Determine the [X, Y] coordinate at the center of the cell enclosing the given text.  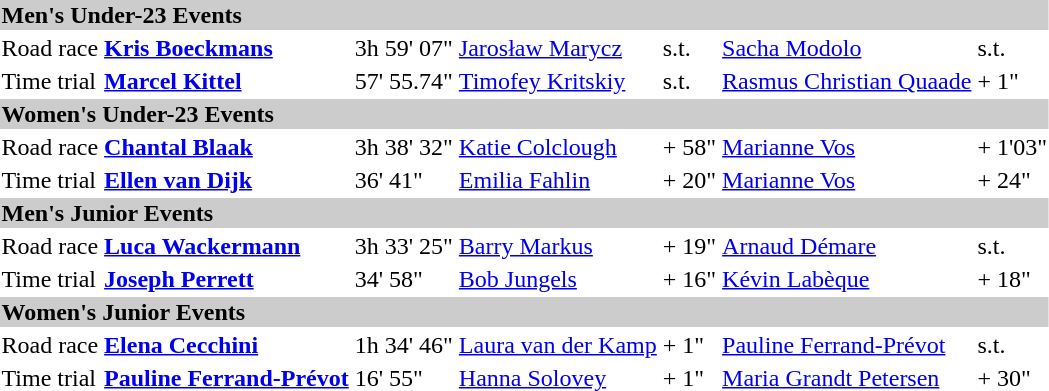
Bob Jungels [558, 279]
Men's Junior Events [524, 213]
34' 58" [404, 279]
+ 16" [689, 279]
+ 18" [1012, 279]
Arnaud Démare [847, 246]
Emilia Fahlin [558, 180]
Sacha Modolo [847, 48]
Rasmus Christian Quaade [847, 81]
Joseph Perrett [227, 279]
+ 58" [689, 147]
Barry Markus [558, 246]
Katie Colclough [558, 147]
+ 1'03" [1012, 147]
Laura van der Kamp [558, 345]
3h 33' 25" [404, 246]
3h 38' 32" [404, 147]
Luca Wackermann [227, 246]
Marcel Kittel [227, 81]
Women's Junior Events [524, 312]
36' 41" [404, 180]
57' 55.74" [404, 81]
Ellen van Dijk [227, 180]
+ 24" [1012, 180]
Elena Cecchini [227, 345]
Women's Under-23 Events [524, 114]
1h 34' 46" [404, 345]
Kris Boeckmans [227, 48]
Timofey Kritskiy [558, 81]
Jarosław Marycz [558, 48]
+ 20" [689, 180]
Kévin Labèque [847, 279]
Chantal Blaak [227, 147]
+ 19" [689, 246]
Men's Under-23 Events [524, 15]
3h 59' 07" [404, 48]
Pauline Ferrand-Prévot [847, 345]
